Scan for the cell matching the given text and deliver its [X, Y] coordinate at center. 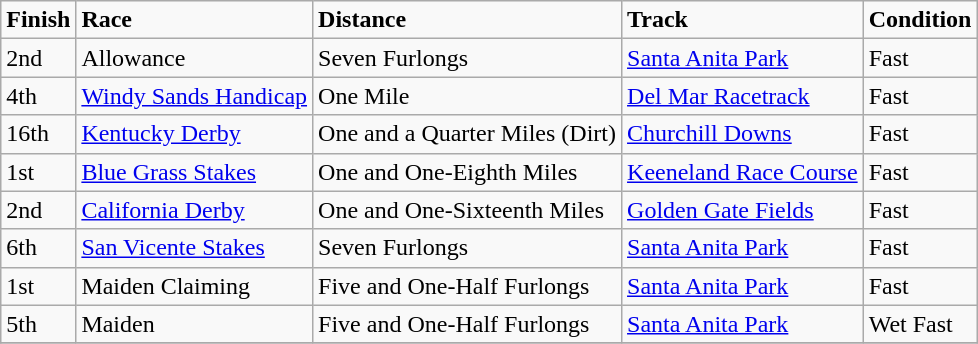
Blue Grass Stakes [194, 172]
California Derby [194, 210]
Keeneland Race Course [743, 172]
Track [743, 20]
4th [38, 96]
Allowance [194, 58]
Kentucky Derby [194, 134]
Finish [38, 20]
Maiden [194, 324]
Del Mar Racetrack [743, 96]
Wet Fast [920, 324]
Golden Gate Fields [743, 210]
One Mile [468, 96]
Maiden Claiming [194, 286]
16th [38, 134]
One and One-Eighth Miles [468, 172]
One and a Quarter Miles (Dirt) [468, 134]
6th [38, 248]
5th [38, 324]
San Vicente Stakes [194, 248]
Condition [920, 20]
Churchill Downs [743, 134]
Windy Sands Handicap [194, 96]
One and One-Sixteenth Miles [468, 210]
Race [194, 20]
Distance [468, 20]
